Determine the (x, y) coordinate at the center of the cell enclosing the given text.  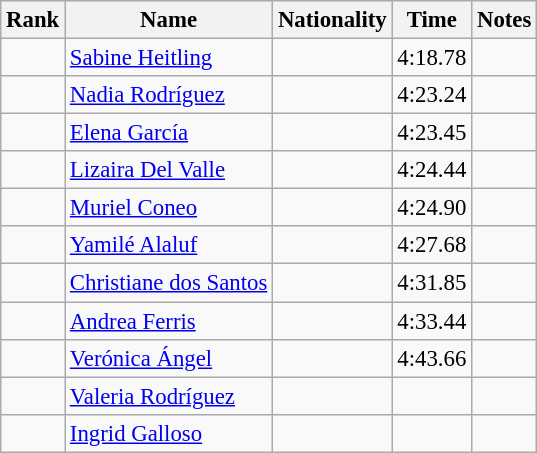
Yamilé Alaluf (169, 245)
Valeria Rodríguez (169, 396)
4:18.78 (432, 58)
4:23.45 (432, 133)
Elena García (169, 133)
Time (432, 20)
4:24.90 (432, 208)
4:33.44 (432, 321)
4:27.68 (432, 245)
Christiane dos Santos (169, 283)
Nadia Rodríguez (169, 95)
Name (169, 20)
Rank (33, 20)
Nationality (332, 20)
Muriel Coneo (169, 208)
Verónica Ángel (169, 358)
Ingrid Galloso (169, 433)
4:24.44 (432, 170)
4:31.85 (432, 283)
Lizaira Del Valle (169, 170)
4:23.24 (432, 95)
Notes (504, 20)
Sabine Heitling (169, 58)
Andrea Ferris (169, 321)
4:43.66 (432, 358)
